Determine the (X, Y) coordinate at the center of the cell enclosing the given text.  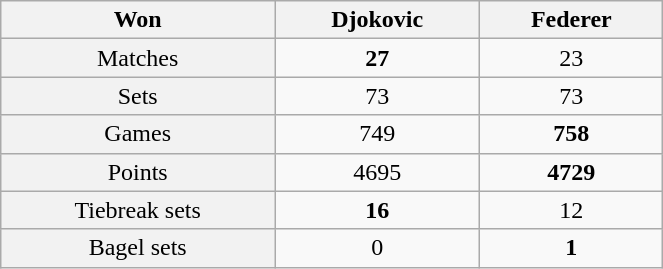
16 (378, 210)
Tiebreak sets (138, 210)
27 (378, 58)
0 (378, 248)
4695 (378, 172)
Bagel sets (138, 248)
Djokovic (378, 20)
Matches (138, 58)
12 (572, 210)
Won (138, 20)
Points (138, 172)
749 (378, 134)
758 (572, 134)
Federer (572, 20)
1 (572, 248)
Games (138, 134)
Sets (138, 96)
4729 (572, 172)
23 (572, 58)
